For the text-containing cell, return its midpoint in (X, Y) coordinate format. 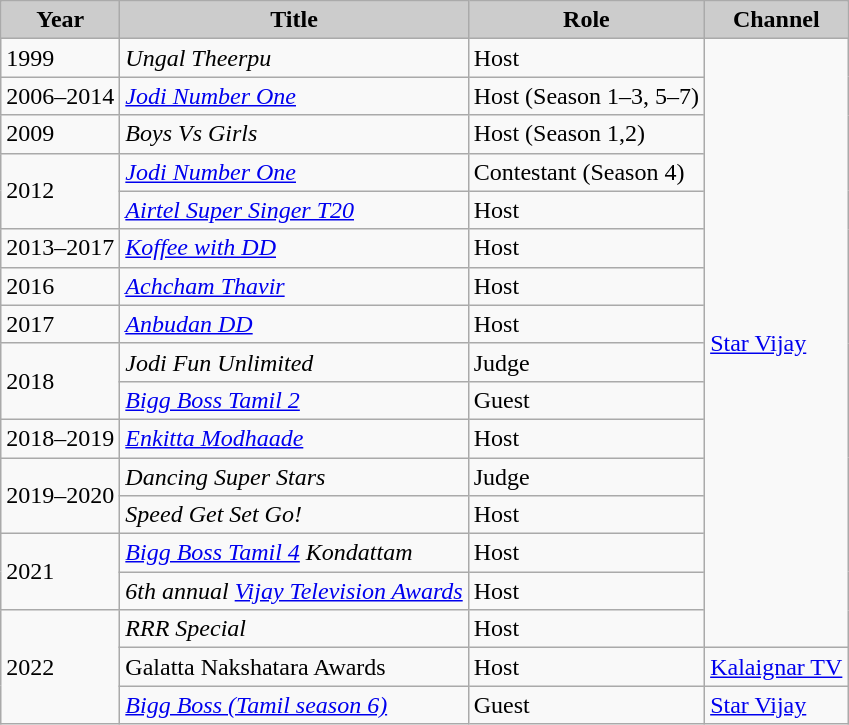
Kalaignar TV (776, 667)
Bigg Boss (Tamil season 6) (294, 705)
2018 (60, 381)
Host (Season 1,2) (586, 134)
1999 (60, 58)
2012 (60, 191)
Channel (776, 20)
Bigg Boss Tamil 4 Kondattam (294, 553)
2016 (60, 286)
2017 (60, 324)
Title (294, 20)
Ungal Theerpu (294, 58)
Jodi Fun Unlimited (294, 362)
Dancing Super Stars (294, 477)
2019–2020 (60, 496)
2022 (60, 667)
Bigg Boss Tamil 2 (294, 400)
Galatta Nakshatara Awards (294, 667)
RRR Special (294, 629)
Role (586, 20)
2021 (60, 572)
2009 (60, 134)
2018–2019 (60, 438)
2013–2017 (60, 248)
2006–2014 (60, 96)
Achcham Thavir (294, 286)
Host (Season 1–3, 5–7) (586, 96)
Anbudan DD (294, 324)
Airtel Super Singer T20 (294, 210)
Speed Get Set Go! (294, 515)
Boys Vs Girls (294, 134)
Contestant (Season 4) (586, 172)
6th annual Vijay Television Awards (294, 591)
Koffee with DD (294, 248)
Year (60, 20)
Enkitta Modhaade (294, 438)
